Determine the (x, y) coordinate at the center of the cell enclosing the given text.  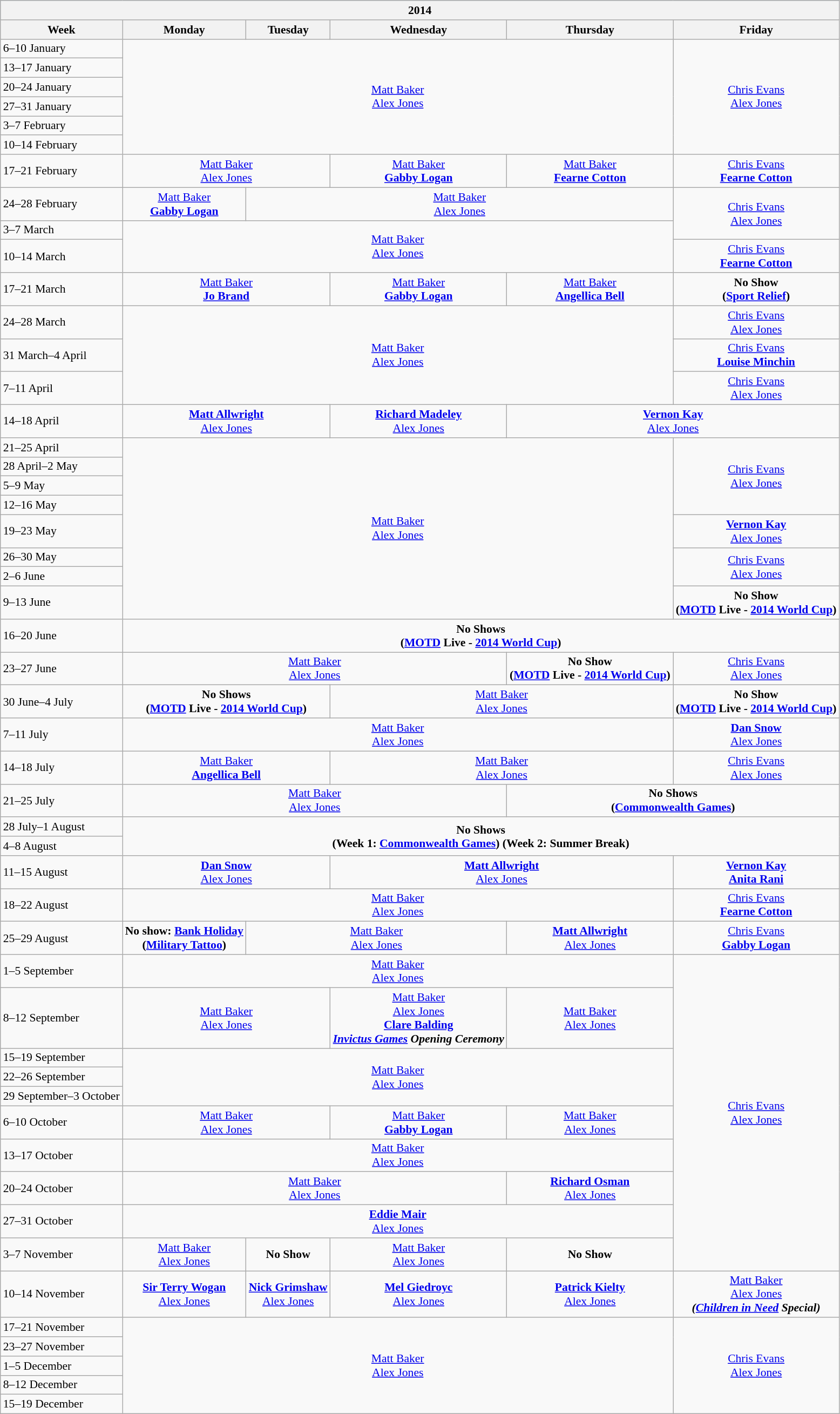
9–13 June (62, 603)
10–14 February (62, 145)
Mel GiedroycAlex Jones (419, 1295)
Vernon KayAnita Rani (756, 872)
3–7 November (62, 1255)
1–5 December (62, 1366)
Monday (185, 30)
6–10 January (62, 49)
8–12 December (62, 1385)
Matt BakerJo Brand (227, 289)
17–21 February (62, 171)
Chris EvansGabby Logan (756, 938)
16–20 June (62, 636)
12–16 May (62, 505)
10–14 November (62, 1295)
Wednesday (419, 30)
Richard OsmanAlex Jones (590, 1189)
24–28 February (62, 204)
Patrick KieltyAlex Jones (590, 1295)
3–7 February (62, 126)
Eddie MairAlex Jones (398, 1221)
30 June–4 July (62, 702)
13–17 October (62, 1155)
No Shows(Commonwealth Games) (673, 800)
29 September–3 October (62, 1097)
25–29 August (62, 938)
22–26 September (62, 1077)
15–19 December (62, 1404)
3–7 March (62, 230)
6–10 October (62, 1122)
1–5 September (62, 971)
10–14 March (62, 256)
20–24 October (62, 1189)
23–27 June (62, 668)
13–17 January (62, 68)
Tuesday (288, 30)
Thursday (590, 30)
15–19 September (62, 1058)
17–21 November (62, 1328)
Friday (756, 30)
14–18 April (62, 421)
2–6 June (62, 577)
31 March–4 April (62, 355)
27–31 October (62, 1221)
Matt BakerAlex JonesClare Balding Invictus Games Opening Ceremony (419, 1018)
28 April–2 May (62, 466)
26–30 May (62, 557)
2014 (420, 10)
Matt BakerFearne Cotton (590, 171)
5–9 May (62, 486)
18–22 August (62, 905)
4–8 August (62, 846)
19–23 May (62, 531)
Chris EvansLouise Minchin (756, 355)
17–21 March (62, 289)
21–25 July (62, 800)
Week (62, 30)
Matt BakerAlex Jones(Children in Need Special) (756, 1295)
23–27 November (62, 1347)
Nick GrimshawAlex Jones (288, 1295)
14–18 July (62, 768)
24–28 March (62, 322)
No Shows(Week 1: Commonwealth Games) (Week 2: Summer Break) (481, 837)
Richard MadeleyAlex Jones (419, 421)
7–11 April (62, 389)
8–12 September (62, 1018)
21–25 April (62, 448)
20–24 January (62, 87)
28 July–1 August (62, 827)
No Show(Sport Relief) (756, 289)
No show: Bank Holiday(Military Tattoo) (185, 938)
7–11 July (62, 734)
27–31 January (62, 106)
Sir Terry WoganAlex Jones (185, 1295)
11–15 August (62, 872)
